Provide the [X, Y] coordinate of the cell's center where the given text is located.  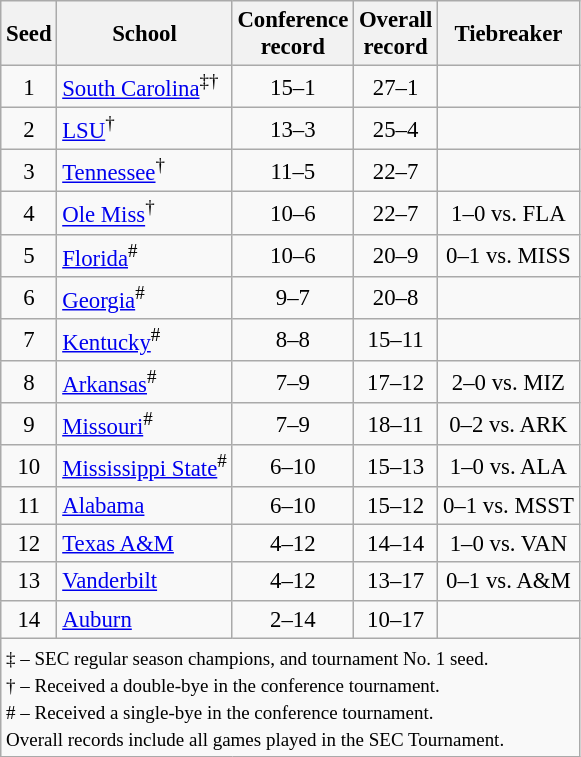
Tiebreaker [509, 34]
Conferencerecord [293, 34]
Seed [29, 34]
Tennessee† [144, 171]
South Carolina‡† [144, 87]
Texas A&M [144, 544]
1–0 vs. VAN [509, 544]
9 [29, 424]
Alabama [144, 506]
20–8 [396, 297]
14–14 [396, 544]
11–5 [293, 171]
9–7 [293, 297]
15–11 [396, 340]
Florida# [144, 255]
Auburn [144, 619]
8 [29, 382]
7 [29, 340]
14 [29, 619]
13 [29, 582]
6 [29, 297]
Vanderbilt [144, 582]
27–1 [396, 87]
1–0 vs. FLA [509, 213]
0–2 vs. ARK [509, 424]
0–1 vs. A&M [509, 582]
2–14 [293, 619]
10 [29, 466]
2 [29, 129]
Kentucky# [144, 340]
0–1 vs. MSST [509, 506]
15–1 [293, 87]
1 [29, 87]
3 [29, 171]
1–0 vs. ALA [509, 466]
13–17 [396, 582]
15–13 [396, 466]
Georgia# [144, 297]
Arkansas# [144, 382]
10–17 [396, 619]
Overallrecord [396, 34]
11 [29, 506]
12 [29, 544]
School [144, 34]
18–11 [396, 424]
20–9 [396, 255]
13–3 [293, 129]
15–12 [396, 506]
4 [29, 213]
Missouri# [144, 424]
0–1 vs. MISS [509, 255]
8–8 [293, 340]
2–0 vs. MIZ [509, 382]
25–4 [396, 129]
5 [29, 255]
Mississippi State# [144, 466]
17–12 [396, 382]
LSU† [144, 129]
Ole Miss† [144, 213]
